Identify which cell holds the provided text, then report its [x, y] central coordinate. 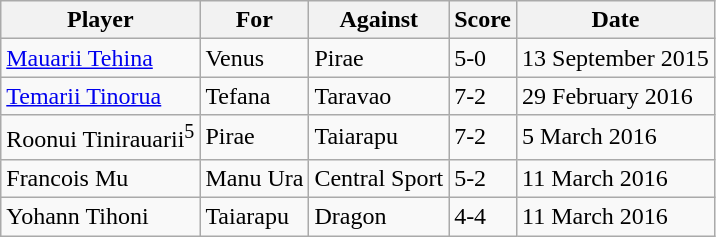
Venus [254, 58]
13 September 2015 [616, 58]
For [254, 20]
Central Sport [379, 178]
Taravao [379, 96]
29 February 2016 [616, 96]
Tefana [254, 96]
Francois Mu [100, 178]
Mauarii Tehina [100, 58]
Roonui Tinirauarii5 [100, 138]
Date [616, 20]
Player [100, 20]
5-0 [483, 58]
5 March 2016 [616, 138]
Dragon [379, 217]
Against [379, 20]
5-2 [483, 178]
Score [483, 20]
Temarii Tinorua [100, 96]
Yohann Tihoni [100, 217]
4-4 [483, 217]
Manu Ura [254, 178]
